From the cell containing the given text, extract its center point as [x, y] coordinate. 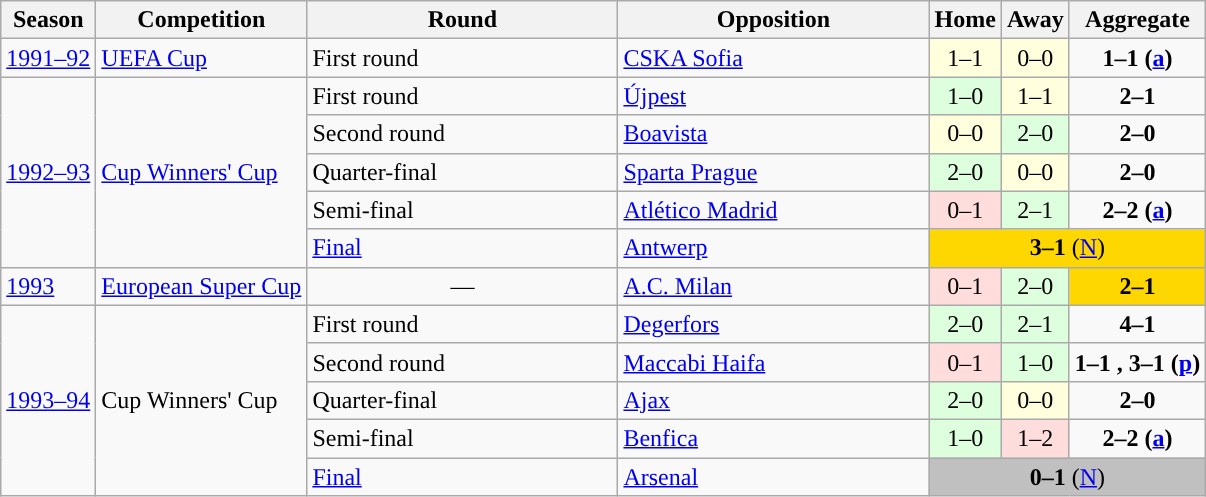
A.C. Milan [774, 286]
0–1 (N) [1068, 477]
Maccabi Haifa [774, 362]
3–1 (N) [1068, 248]
1991–92 [48, 58]
1–1 (a) [1137, 58]
Round [462, 20]
— [462, 286]
Home [965, 20]
CSKA Sofia [774, 58]
Degerfors [774, 324]
European Super Cup [202, 286]
Aggregate [1137, 20]
Season [48, 20]
Arsenal [774, 477]
Benfica [774, 438]
UEFA Cup [202, 58]
1993 [48, 286]
1992–93 [48, 172]
Away [1035, 20]
Antwerp [774, 248]
Újpest [774, 96]
1–1 , 3–1 (p) [1137, 362]
1993–94 [48, 400]
1–2 [1035, 438]
Opposition [774, 20]
Atlético Madrid [774, 210]
Competition [202, 20]
Sparta Prague [774, 172]
Ajax [774, 400]
Boavista [774, 134]
4–1 [1137, 324]
